Pinpoint the cell where the given text exists, returning its [x, y] midpoint coordinate. 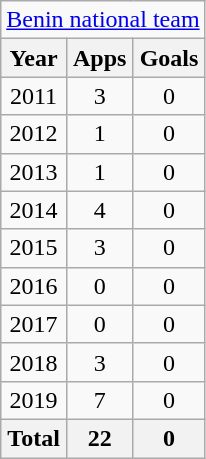
2015 [34, 248]
Year [34, 58]
Total [34, 438]
2016 [34, 286]
Goals [169, 58]
2014 [34, 210]
Benin national team [103, 20]
Apps [100, 58]
2017 [34, 324]
4 [100, 210]
2011 [34, 96]
2013 [34, 172]
2018 [34, 362]
7 [100, 400]
2019 [34, 400]
2012 [34, 134]
22 [100, 438]
